Pinpoint the cell where the given text exists, returning its (X, Y) midpoint coordinate. 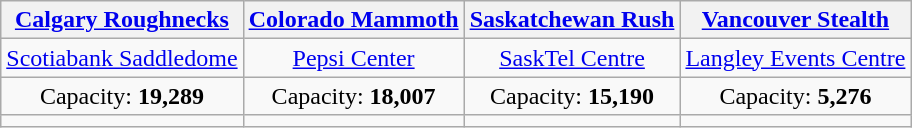
Langley Events Centre (796, 58)
Capacity: 15,190 (572, 96)
Capacity: 18,007 (354, 96)
Capacity: 19,289 (122, 96)
Scotiabank Saddledome (122, 58)
Capacity: 5,276 (796, 96)
Vancouver Stealth (796, 20)
SaskTel Centre (572, 58)
Saskatchewan Rush (572, 20)
Calgary Roughnecks (122, 20)
Colorado Mammoth (354, 20)
Pepsi Center (354, 58)
